From the cell containing the given text, extract its center point as (x, y) coordinate. 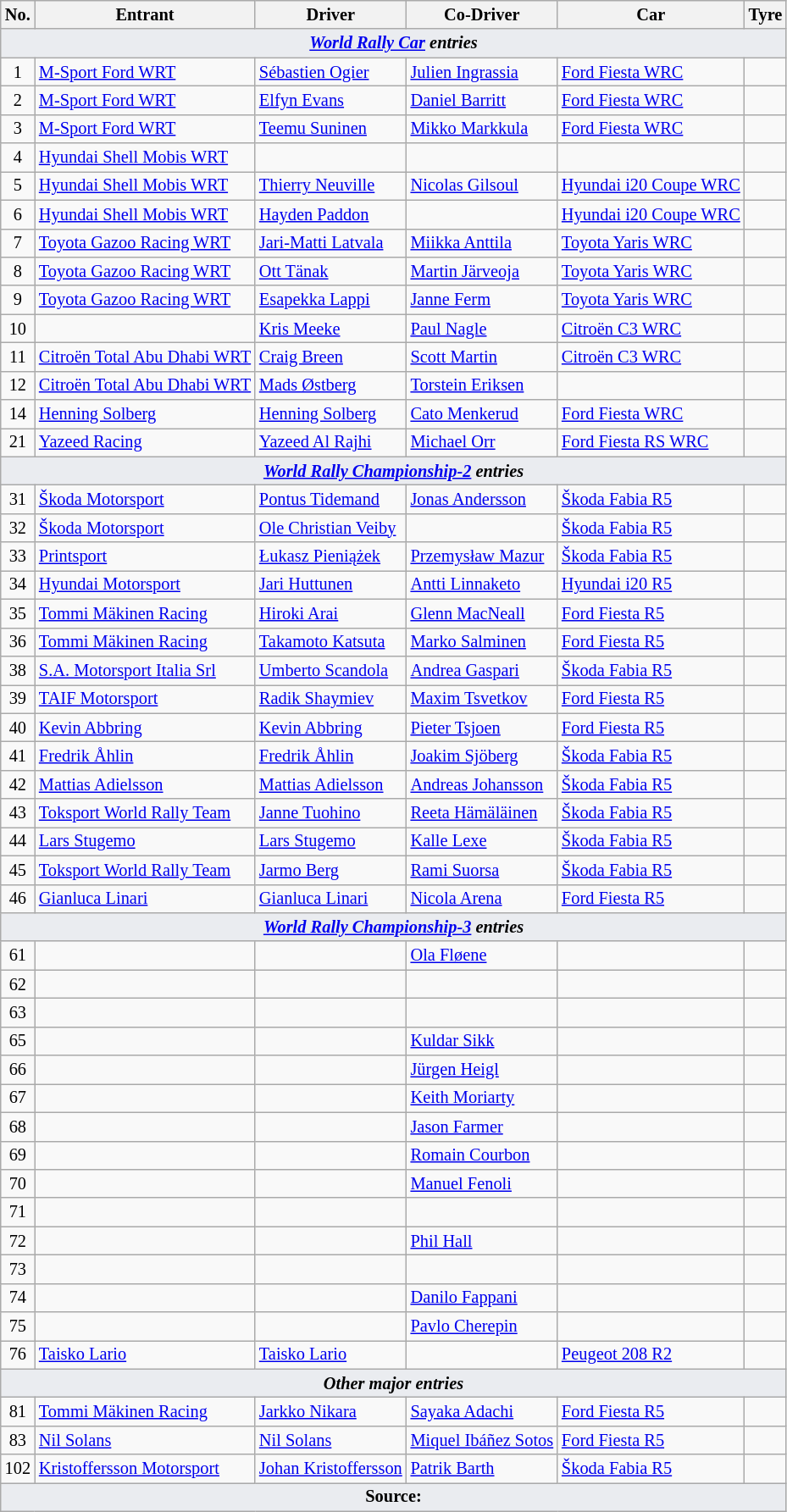
11 (18, 357)
41 (18, 756)
Takamoto Katsuta (330, 642)
42 (18, 784)
No. (18, 14)
14 (18, 414)
66 (18, 1070)
Manuel Fenoli (482, 1183)
Nicola Arena (482, 899)
Johan Kristoffersson (330, 1469)
Hayden Paddon (330, 214)
72 (18, 1241)
Ott Tänak (330, 271)
Phil Hall (482, 1241)
Sayaka Adachi (482, 1412)
38 (18, 670)
43 (18, 813)
S.A. Motorsport Italia Srl (145, 670)
Torstein Eriksen (482, 385)
Joakim Sjöberg (482, 756)
Romain Courbon (482, 1155)
Other major entries (394, 1383)
Jason Farmer (482, 1127)
Sébastien Ogier (330, 72)
Glenn MacNeall (482, 613)
Reeta Hämäläinen (482, 813)
Jari-Matti Latvala (330, 243)
33 (18, 557)
Martin Järveoja (482, 271)
75 (18, 1326)
46 (18, 899)
31 (18, 499)
Yazeed Racing (145, 442)
Kuldar Sikk (482, 1041)
Umberto Scandola (330, 670)
Hyundai Motorsport (145, 584)
69 (18, 1155)
World Rally Championship-2 entries (394, 471)
Kristoffersson Motorsport (145, 1469)
Przemysław Mazur (482, 557)
Jarkko Nikara (330, 1412)
68 (18, 1127)
62 (18, 984)
Paul Nagle (482, 329)
Julien Ingrassia (482, 72)
35 (18, 613)
Elfyn Evans (330, 100)
81 (18, 1412)
Michael Orr (482, 442)
Antti Linnaketo (482, 584)
21 (18, 442)
Janne Tuohino (330, 813)
9 (18, 300)
Jari Huttunen (330, 584)
Entrant (145, 14)
Miquel Ibáñez Sotos (482, 1440)
73 (18, 1269)
Printsport (145, 557)
Peugeot 208 R2 (651, 1354)
Danilo Fappani (482, 1298)
83 (18, 1440)
Pontus Tidemand (330, 499)
Kris Meeke (330, 329)
Mikko Markkula (482, 129)
Pieter Tsjoen (482, 728)
44 (18, 841)
61 (18, 955)
76 (18, 1354)
63 (18, 1012)
Co-Driver (482, 14)
34 (18, 584)
1 (18, 72)
Maxim Tsvetkov (482, 699)
Daniel Barritt (482, 100)
Craig Breen (330, 357)
Ford Fiesta RS WRC (651, 442)
6 (18, 214)
40 (18, 728)
Łukasz Pieniążek (330, 557)
70 (18, 1183)
World Rally Championship-3 entries (394, 927)
Keith Moriarty (482, 1098)
12 (18, 385)
Miikka Anttila (482, 243)
4 (18, 158)
Car (651, 14)
36 (18, 642)
Pavlo Cherepin (482, 1326)
Rami Suorsa (482, 870)
Jürgen Heigl (482, 1070)
Thierry Neuville (330, 186)
39 (18, 699)
Patrik Barth (482, 1469)
Source: (394, 1497)
Esapekka Lappi (330, 300)
Andrea Gaspari (482, 670)
7 (18, 243)
Scott Martin (482, 357)
Radik Shaymiev (330, 699)
5 (18, 186)
Jarmo Berg (330, 870)
Ole Christian Veiby (330, 528)
TAIF Motorsport (145, 699)
Hiroki Arai (330, 613)
10 (18, 329)
32 (18, 528)
Jonas Andersson (482, 499)
Nicolas Gilsoul (482, 186)
Teemu Suninen (330, 129)
3 (18, 129)
World Rally Car entries (394, 43)
Tyre (766, 14)
45 (18, 870)
71 (18, 1212)
102 (18, 1469)
Andreas Johansson (482, 784)
Janne Ferm (482, 300)
Mads Østberg (330, 385)
Cato Menkerud (482, 414)
Hyundai i20 R5 (651, 584)
74 (18, 1298)
Yazeed Al Rajhi (330, 442)
Ola Fløene (482, 955)
Kalle Lexe (482, 841)
8 (18, 271)
Driver (330, 14)
2 (18, 100)
67 (18, 1098)
65 (18, 1041)
Marko Salminen (482, 642)
